Identify which cell holds the provided text, then report its (x, y) central coordinate. 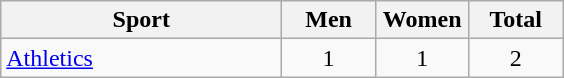
2 (516, 58)
Sport (142, 20)
Athletics (142, 58)
Men (329, 20)
Total (516, 20)
Women (422, 20)
